Capture the cell that displays the provided text and extract its (x, y) central coordinate. 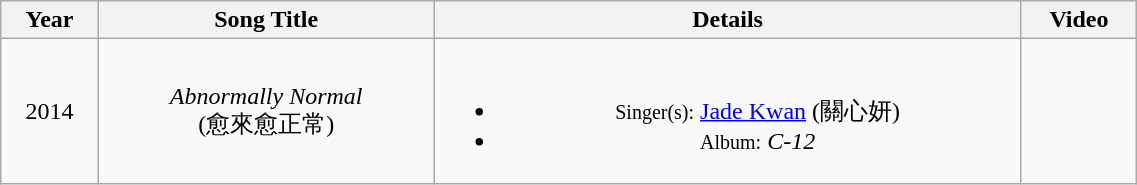
2014 (50, 112)
Abnormally Normal(愈來愈正常) (266, 112)
Video (1079, 20)
Year (50, 20)
Singer(s): Jade Kwan (關心妍)Album: C-12 (728, 112)
Details (728, 20)
Song Title (266, 20)
